Find where the given text appears and provide that cell's center as [X, Y] coordinate. 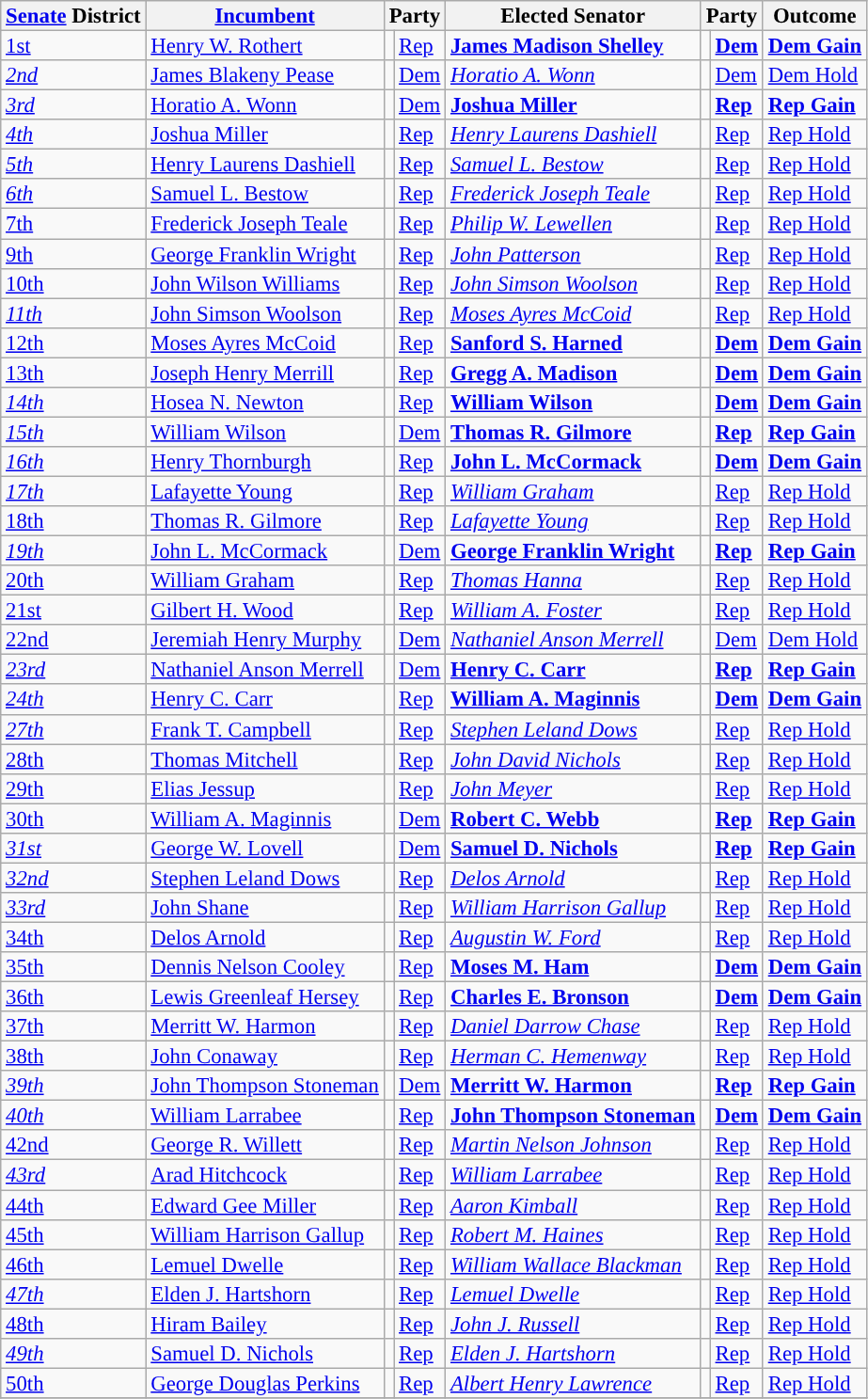
3rd [73, 105]
James Madison Shelley [574, 46]
1st [73, 46]
Thomas Mitchell [265, 759]
Augustin W. Ford [574, 937]
Hosea N. Newton [265, 403]
Edward Gee Miller [265, 1205]
9th [73, 254]
Gilbert H. Wood [265, 611]
18th [73, 521]
Jeremiah Henry Murphy [265, 640]
27th [73, 729]
37th [73, 1026]
John David Nichols [574, 759]
Elected Senator [574, 16]
Henry W. Rothert [265, 46]
14th [73, 403]
Charles E. Bronson [574, 997]
Herman C. Hemenway [574, 1057]
32nd [73, 878]
Albert Henry Lawrence [574, 1383]
36th [73, 997]
31st [73, 849]
24th [73, 700]
Arad Hitchcock [265, 1175]
John Shane [265, 908]
10th [73, 283]
John Conaway [265, 1057]
Robert C. Webb [574, 819]
6th [73, 194]
29th [73, 788]
12th [73, 342]
Elias Jessup [265, 788]
Daniel Darrow Chase [574, 1026]
48th [73, 1324]
43rd [73, 1175]
Philip W. Lewellen [574, 224]
John Patterson [574, 254]
John Wilson Williams [265, 283]
45th [73, 1234]
47th [73, 1294]
Martin Nelson Johnson [574, 1146]
38th [73, 1057]
34th [73, 937]
Gregg A. Madison [574, 373]
44th [73, 1205]
4th [73, 135]
Joseph Henry Merrill [265, 373]
13th [73, 373]
49th [73, 1354]
19th [73, 551]
Robert M. Haines [574, 1234]
Moses M. Ham [574, 967]
George Douglas Perkins [265, 1383]
Lewis Greenleaf Hersey [265, 997]
Aaron Kimball [574, 1205]
Thomas Hanna [574, 580]
30th [73, 819]
Frank T. Campbell [265, 729]
Hiram Bailey [265, 1324]
17th [73, 491]
Henry Thornburgh [265, 462]
33rd [73, 908]
46th [73, 1264]
15th [73, 432]
28th [73, 759]
7th [73, 224]
20th [73, 580]
5th [73, 165]
John J. Russell [574, 1324]
George R. Willett [265, 1146]
George W. Lovell [265, 849]
40th [73, 1116]
Incumbent [265, 16]
James Blakeny Pease [265, 75]
Outcome [814, 16]
21st [73, 611]
23rd [73, 670]
Dennis Nelson Cooley [265, 967]
William Wallace Blackman [574, 1264]
42nd [73, 1146]
2nd [73, 75]
11th [73, 313]
John Meyer [574, 788]
Senate District [73, 16]
35th [73, 967]
39th [73, 1086]
Sanford S. Harned [574, 342]
16th [73, 462]
50th [73, 1383]
William A. Foster [574, 611]
22nd [73, 640]
